Capture the cell that displays the provided text and extract its [x, y] central coordinate. 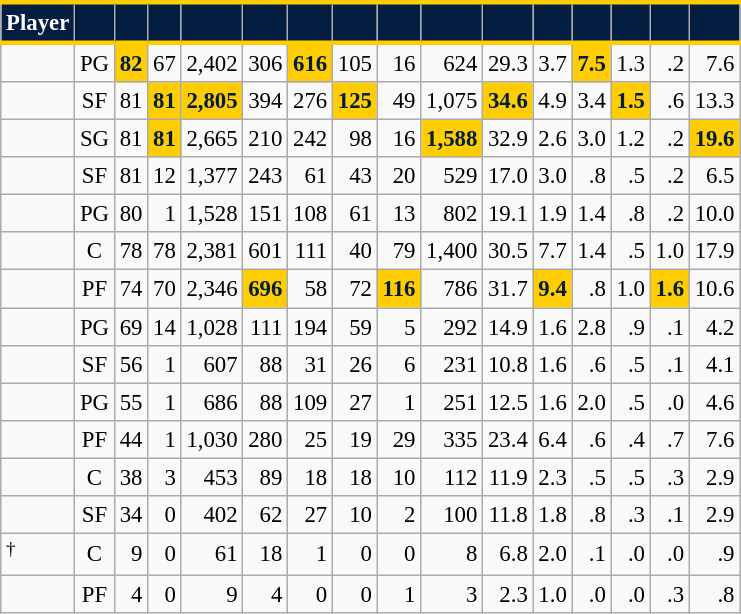
31.7 [508, 289]
616 [310, 62]
38 [130, 477]
112 [452, 477]
242 [310, 139]
9.4 [552, 289]
32.9 [508, 139]
56 [130, 364]
2,381 [212, 251]
40 [354, 251]
7.5 [592, 62]
† [38, 554]
74 [130, 289]
151 [266, 214]
12 [164, 176]
4.1 [714, 364]
2,805 [212, 101]
108 [310, 214]
34 [130, 515]
786 [452, 289]
59 [354, 327]
25 [310, 439]
607 [212, 364]
10.0 [714, 214]
98 [354, 139]
2,402 [212, 62]
2 [399, 515]
11.8 [508, 515]
4.6 [714, 402]
394 [266, 101]
80 [130, 214]
2.8 [592, 327]
10.8 [508, 364]
5 [399, 327]
1,028 [212, 327]
3.7 [552, 62]
1,400 [452, 251]
30.5 [508, 251]
31 [310, 364]
70 [164, 289]
67 [164, 62]
13.3 [714, 101]
11.9 [508, 477]
1.8 [552, 515]
26 [354, 364]
44 [130, 439]
1,588 [452, 139]
13 [399, 214]
1.2 [630, 139]
802 [452, 214]
20 [399, 176]
4.2 [714, 327]
58 [310, 289]
SG [95, 139]
19.6 [714, 139]
3.4 [592, 101]
453 [212, 477]
89 [266, 477]
.7 [670, 439]
243 [266, 176]
12.5 [508, 402]
29 [399, 439]
231 [452, 364]
72 [354, 289]
116 [399, 289]
43 [354, 176]
402 [212, 515]
210 [266, 139]
6.4 [552, 439]
601 [266, 251]
69 [130, 327]
14.9 [508, 327]
105 [354, 62]
34.6 [508, 101]
23.4 [508, 439]
125 [354, 101]
2.6 [552, 139]
49 [399, 101]
335 [452, 439]
1.9 [552, 214]
1,377 [212, 176]
280 [266, 439]
.4 [630, 439]
686 [212, 402]
1.5 [630, 101]
19.1 [508, 214]
529 [452, 176]
292 [452, 327]
17.0 [508, 176]
1,528 [212, 214]
1,030 [212, 439]
306 [266, 62]
109 [310, 402]
17.9 [714, 251]
8 [452, 554]
82 [130, 62]
7.7 [552, 251]
251 [452, 402]
1,075 [452, 101]
4.9 [552, 101]
Player [38, 22]
10.6 [714, 289]
14 [164, 327]
194 [310, 327]
276 [310, 101]
1.3 [630, 62]
624 [452, 62]
2,346 [212, 289]
79 [399, 251]
100 [452, 515]
62 [266, 515]
6 [399, 364]
29.3 [508, 62]
19 [354, 439]
55 [130, 402]
6.8 [508, 554]
6.5 [714, 176]
696 [266, 289]
2,665 [212, 139]
